Return (x, y) of the center of cell containing provided text 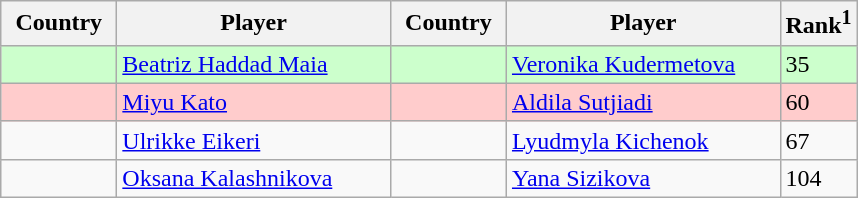
104 (818, 178)
Oksana Kalashnikova (254, 178)
60 (818, 102)
Beatriz Haddad Maia (254, 64)
67 (818, 140)
Lyudmyla Kichenok (643, 140)
Aldila Sutjiadi (643, 102)
Miyu Kato (254, 102)
Ulrikke Eikeri (254, 140)
35 (818, 64)
Yana Sizikova (643, 178)
Veronika Kudermetova (643, 64)
Rank1 (818, 24)
